Detect which cell encompasses the target text, then output its (x, y) center coordinate. 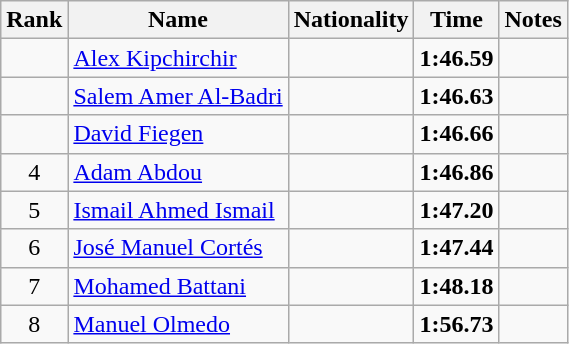
Nationality (351, 20)
Mohamed Battani (178, 286)
David Fiegen (178, 134)
7 (34, 286)
Alex Kipchirchir (178, 58)
Ismail Ahmed Ismail (178, 210)
1:46.59 (456, 58)
Rank (34, 20)
1:48.18 (456, 286)
Manuel Olmedo (178, 324)
1:46.63 (456, 96)
Name (178, 20)
6 (34, 248)
Adam Abdou (178, 172)
1:46.86 (456, 172)
1:47.20 (456, 210)
Notes (533, 20)
1:56.73 (456, 324)
4 (34, 172)
5 (34, 210)
8 (34, 324)
Time (456, 20)
1:46.66 (456, 134)
José Manuel Cortés (178, 248)
1:47.44 (456, 248)
Salem Amer Al-Badri (178, 96)
